Return [X, Y] of the center of cell containing provided text 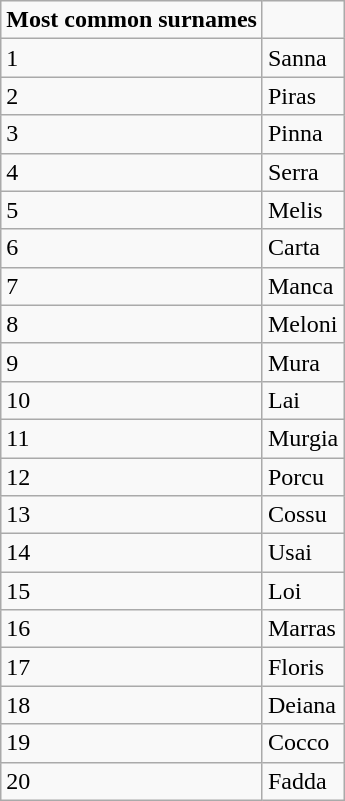
5 [132, 210]
Lai [302, 400]
Melis [302, 210]
Carta [302, 248]
11 [132, 438]
Meloni [302, 324]
7 [132, 286]
2 [132, 96]
Cossu [302, 515]
Loi [302, 591]
14 [132, 553]
Piras [302, 96]
19 [132, 743]
12 [132, 477]
4 [132, 172]
Usai [302, 553]
Sanna [302, 58]
Floris [302, 667]
9 [132, 362]
16 [132, 629]
1 [132, 58]
Manca [302, 286]
8 [132, 324]
Pinna [302, 134]
10 [132, 400]
13 [132, 515]
15 [132, 591]
Deiana [302, 705]
3 [132, 134]
Cocco [302, 743]
Most common surnames [132, 20]
6 [132, 248]
Murgia [302, 438]
Marras [302, 629]
18 [132, 705]
20 [132, 781]
Fadda [302, 781]
Porcu [302, 477]
Serra [302, 172]
Mura [302, 362]
17 [132, 667]
